From the cell containing the given text, extract its center point as [X, Y] coordinate. 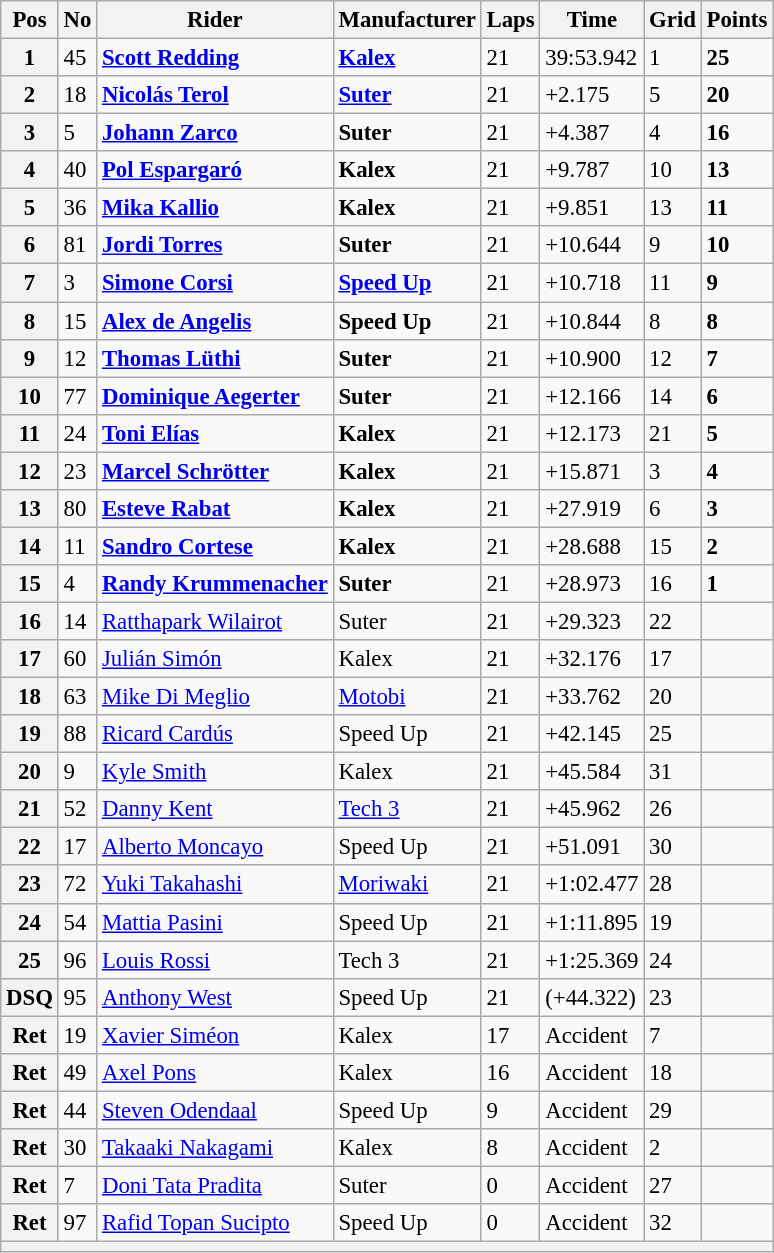
+1:11.895 [592, 922]
Axel Pons [216, 1073]
+28.688 [592, 546]
+9.787 [592, 170]
26 [672, 809]
80 [77, 509]
81 [77, 245]
39:53.942 [592, 58]
40 [77, 170]
Alberto Moncayo [216, 847]
54 [77, 922]
+2.175 [592, 95]
Toni Elías [216, 433]
97 [77, 1223]
29 [672, 1110]
Rafid Topan Sucipto [216, 1223]
96 [77, 960]
Esteve Rabat [216, 509]
+42.145 [592, 734]
+15.871 [592, 471]
52 [77, 809]
Pol Espargaró [216, 170]
+45.584 [592, 772]
Sandro Cortese [216, 546]
Moriwaki [407, 885]
+4.387 [592, 133]
36 [77, 208]
63 [77, 697]
Dominique Aegerter [216, 396]
Rider [216, 20]
Nicolás Terol [216, 95]
77 [77, 396]
+51.091 [592, 847]
Mattia Pasini [216, 922]
Randy Krummenacher [216, 584]
Manufacturer [407, 20]
Doni Tata Pradita [216, 1185]
+1:25.369 [592, 960]
Thomas Lüthi [216, 358]
Time [592, 20]
+45.962 [592, 809]
Grid [672, 20]
Simone Corsi [216, 283]
Danny Kent [216, 809]
Points [736, 20]
+28.973 [592, 584]
60 [77, 659]
Steven Odendaal [216, 1110]
Mika Kallio [216, 208]
Julián Simón [216, 659]
Takaaki Nakagami [216, 1148]
Xavier Siméon [216, 1035]
No [77, 20]
+10.900 [592, 358]
28 [672, 885]
Alex de Angelis [216, 321]
Mike Di Meglio [216, 697]
Scott Redding [216, 58]
+12.173 [592, 433]
Johann Zarco [216, 133]
DSQ [30, 997]
31 [672, 772]
Kyle Smith [216, 772]
Anthony West [216, 997]
45 [77, 58]
Ricard Cardús [216, 734]
+29.323 [592, 621]
32 [672, 1223]
Laps [510, 20]
+9.851 [592, 208]
+12.166 [592, 396]
Jordi Torres [216, 245]
Motobi [407, 697]
+10.844 [592, 321]
+27.919 [592, 509]
(+44.322) [592, 997]
Marcel Schrötter [216, 471]
72 [77, 885]
+32.176 [592, 659]
+10.644 [592, 245]
Pos [30, 20]
Ratthapark Wilairot [216, 621]
+10.718 [592, 283]
+33.762 [592, 697]
Louis Rossi [216, 960]
44 [77, 1110]
49 [77, 1073]
88 [77, 734]
27 [672, 1185]
+1:02.477 [592, 885]
95 [77, 997]
Yuki Takahashi [216, 885]
